For the text-containing cell, return its midpoint in (x, y) coordinate format. 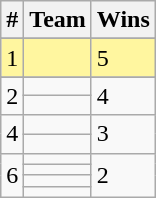
6 (12, 175)
Wins (123, 20)
5 (123, 58)
# (12, 20)
1 (12, 58)
3 (123, 134)
Team (58, 20)
